Return the [X, Y] coordinate for the center point of the cell that contains the specified text.  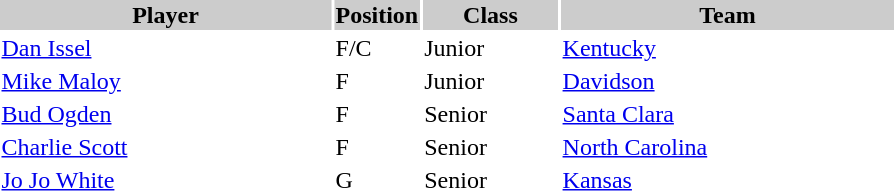
Player [166, 15]
Position [377, 15]
Class [490, 15]
Team [728, 15]
Bud Ogden [166, 114]
F/C [377, 48]
North Carolina [728, 147]
Santa Clara [728, 114]
Davidson [728, 81]
Charlie Scott [166, 147]
Mike Maloy [166, 81]
Dan Issel [166, 48]
Kentucky [728, 48]
